For the text-containing cell, return its midpoint in [X, Y] coordinate format. 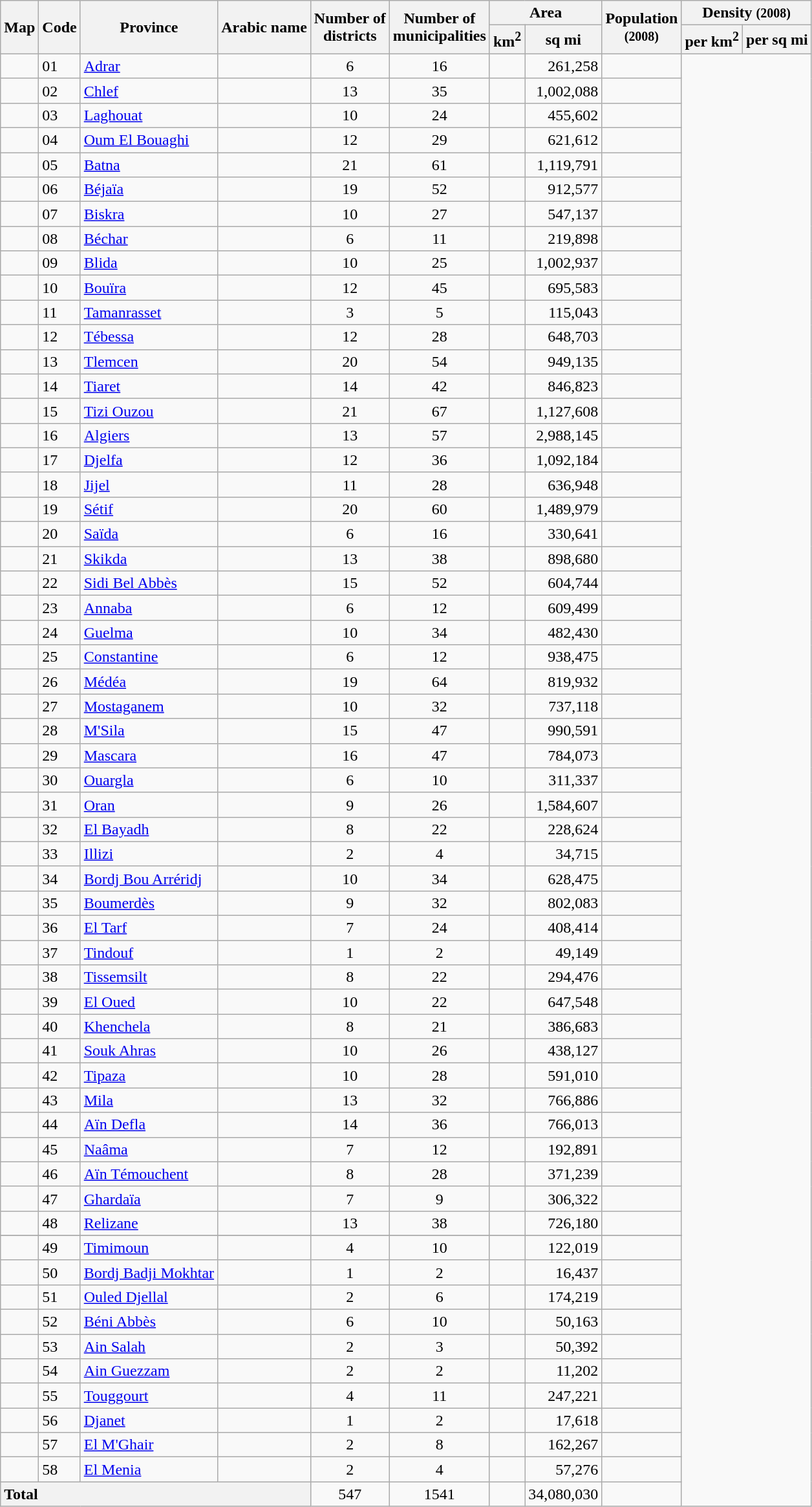
Constantine [149, 657]
1,127,608 [564, 411]
64 [440, 682]
990,591 [564, 731]
1,092,184 [564, 460]
41 [59, 1051]
Total [156, 1494]
Sétif [149, 509]
Bordj Badji Mokhtar [149, 1272]
371,239 [564, 1174]
802,083 [564, 903]
16,437 [564, 1272]
per sq mi [777, 40]
766,013 [564, 1125]
Ouled Djellal [149, 1297]
591,010 [564, 1076]
07 [59, 214]
219,898 [564, 239]
Bouïra [149, 288]
Médéa [149, 682]
50 [59, 1272]
Mascara [149, 755]
Aïn Defla [149, 1125]
Adrar [149, 66]
Sidi Bel Abbès [149, 583]
55 [59, 1396]
18 [59, 484]
Béchar [149, 239]
726,180 [564, 1223]
40 [59, 1026]
Souk Ahras [149, 1051]
604,744 [564, 583]
938,475 [564, 657]
Béni Abbès [149, 1322]
El M'Ghair [149, 1445]
819,932 [564, 682]
Province [149, 27]
34,080,030 [564, 1494]
43 [59, 1100]
50,163 [564, 1322]
49,149 [564, 953]
898,680 [564, 559]
Timimoun [149, 1248]
Djanet [149, 1420]
Khenchela [149, 1026]
Béjaïa [149, 190]
58 [59, 1469]
30 [59, 780]
17,618 [564, 1420]
Population(2008) [641, 27]
Jijel [149, 484]
49 [59, 1248]
482,430 [564, 633]
km2 [507, 40]
Aïn Témouchent [149, 1174]
547 [350, 1494]
11,202 [564, 1371]
67 [440, 411]
1,584,607 [564, 805]
Skikda [149, 559]
Code [59, 27]
311,337 [564, 780]
39 [59, 1002]
766,886 [564, 1100]
294,476 [564, 977]
Tizi Ouzou [149, 411]
628,475 [564, 878]
Naâma [149, 1149]
Number ofdistricts [350, 27]
386,683 [564, 1026]
228,624 [564, 829]
2,988,145 [564, 435]
609,499 [564, 608]
46 [59, 1174]
1,002,088 [564, 91]
1541 [440, 1494]
Arabic name [264, 27]
09 [59, 263]
438,127 [564, 1051]
408,414 [564, 928]
Djelfa [149, 460]
Oran [149, 805]
33 [59, 854]
Laghouat [149, 115]
per km2 [712, 40]
37 [59, 953]
Ghardaïa [149, 1198]
5 [440, 312]
Ain Salah [149, 1347]
El Menia [149, 1469]
Ain Guezzam [149, 1371]
Tipaza [149, 1076]
Oum El Bouaghi [149, 140]
61 [440, 165]
949,135 [564, 362]
648,703 [564, 337]
115,043 [564, 312]
03 [59, 115]
Biskra [149, 214]
01 [59, 66]
Batna [149, 165]
Touggourt [149, 1396]
1,002,937 [564, 263]
53 [59, 1347]
El Oued [149, 1002]
44 [59, 1125]
636,948 [564, 484]
695,583 [564, 288]
Tlemcen [149, 362]
306,322 [564, 1198]
784,073 [564, 755]
Map [19, 27]
Area [546, 13]
17 [59, 460]
Tébessa [149, 337]
330,641 [564, 534]
08 [59, 239]
Relizane [149, 1223]
Chlef [149, 91]
Tissemsilt [149, 977]
Number ofmunicipalities [440, 27]
647,548 [564, 1002]
621,612 [564, 140]
34,715 [564, 854]
Density (2008) [746, 13]
247,221 [564, 1396]
51 [59, 1297]
1,119,791 [564, 165]
04 [59, 140]
122,019 [564, 1248]
56 [59, 1420]
sq mi [564, 40]
Guelma [149, 633]
Tiaret [149, 386]
57,276 [564, 1469]
El Tarf [149, 928]
1,489,979 [564, 509]
547,137 [564, 214]
192,891 [564, 1149]
Tindouf [149, 953]
M'Sila [149, 731]
174,219 [564, 1297]
El Bayadh [149, 829]
31 [59, 805]
48 [59, 1223]
Saïda [149, 534]
162,267 [564, 1445]
846,823 [564, 386]
23 [59, 608]
50,392 [564, 1347]
455,602 [564, 115]
Mostaganem [149, 706]
06 [59, 190]
Mila [149, 1100]
Algiers [149, 435]
Annaba [149, 608]
Ouargla [149, 780]
912,577 [564, 190]
Boumerdès [149, 903]
Illizi [149, 854]
05 [59, 165]
60 [440, 509]
02 [59, 91]
737,118 [564, 706]
Blida [149, 263]
Tamanrasset [149, 312]
261,258 [564, 66]
Bordj Bou Arréridj [149, 878]
